Determine the [X, Y] coordinate at the center of the cell enclosing the given text.  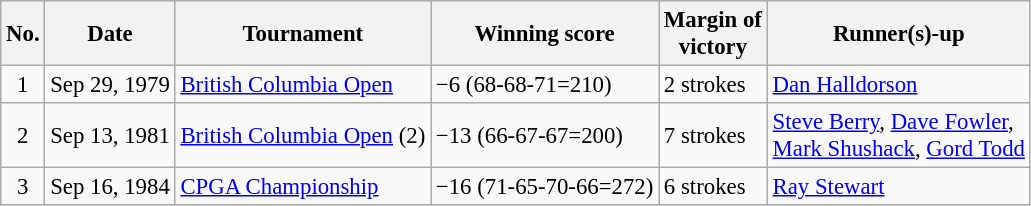
British Columbia Open [302, 85]
Winning score [545, 34]
Sep 13, 1981 [110, 136]
−13 (66-67-67=200) [545, 136]
British Columbia Open (2) [302, 136]
No. [23, 34]
Date [110, 34]
Steve Berry, Dave Fowler, Mark Shushack, Gord Todd [898, 136]
Tournament [302, 34]
2 strokes [714, 85]
−16 (71-65-70-66=272) [545, 187]
Sep 29, 1979 [110, 85]
−6 (68-68-71=210) [545, 85]
1 [23, 85]
7 strokes [714, 136]
6 strokes [714, 187]
Runner(s)-up [898, 34]
CPGA Championship [302, 187]
Ray Stewart [898, 187]
3 [23, 187]
Margin ofvictory [714, 34]
2 [23, 136]
Sep 16, 1984 [110, 187]
Dan Halldorson [898, 85]
